Pinpoint the cell where the given text exists, returning its [x, y] midpoint coordinate. 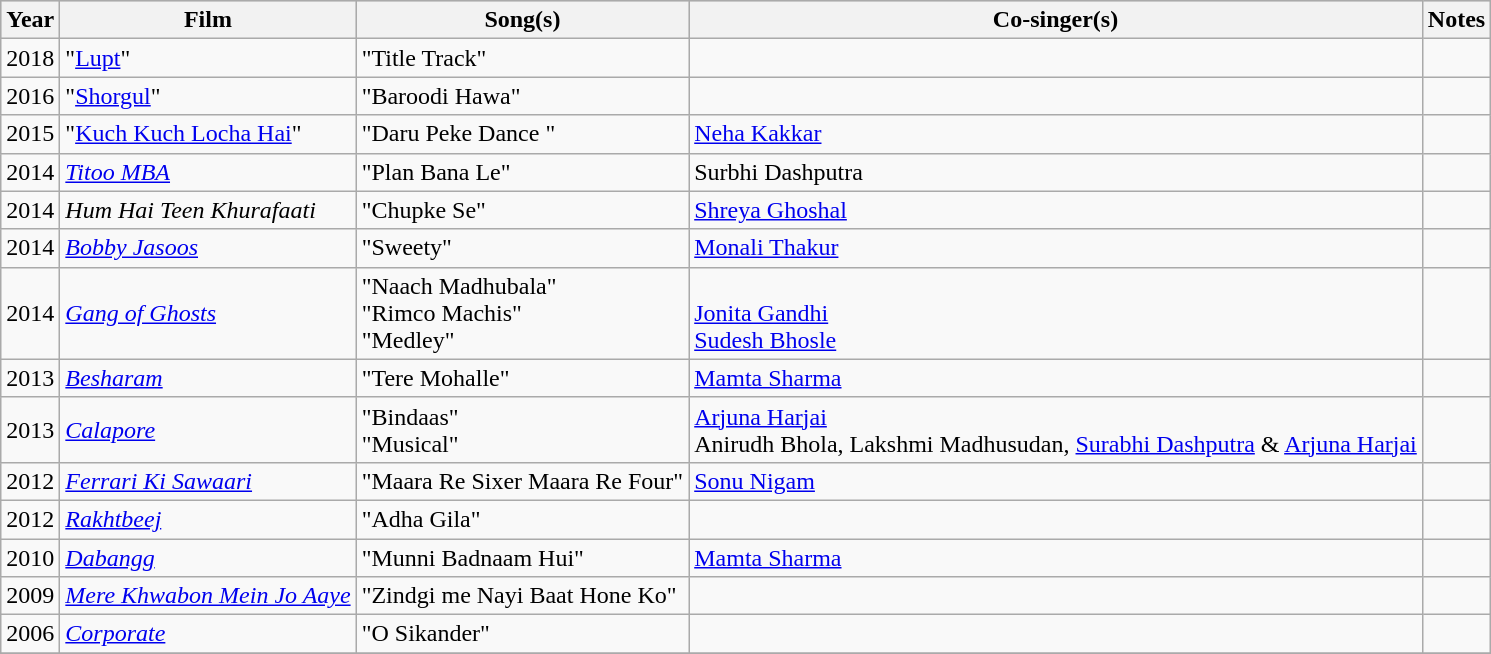
Shreya Ghoshal [1056, 210]
Co-singer(s) [1056, 20]
Neha Kakkar [1056, 134]
"Naach Madhubala""Rimco Machis""Medley" [522, 313]
"Kuch Kuch Locha Hai" [208, 134]
Film [208, 20]
Corporate [208, 634]
Bobby Jasoos [208, 248]
"Lupt" [208, 58]
Ferrari Ki Sawaari [208, 481]
Calapore [208, 430]
"Zindgi me Nayi Baat Hone Ko" [522, 596]
Gang of Ghosts [208, 313]
2018 [30, 58]
Arjuna HarjaiAnirudh Bhola, Lakshmi Madhusudan, Surabhi Dashputra & Arjuna Harjai [1056, 430]
"Munni Badnaam Hui" [522, 557]
"Adha Gila" [522, 519]
Rakhtbeej [208, 519]
Year [30, 20]
"Sweety" [522, 248]
2015 [30, 134]
"Tere Mohalle" [522, 378]
Surbhi Dashputra [1056, 172]
"Baroodi Hawa" [522, 96]
Jonita GandhiSudesh Bhosle [1056, 313]
2006 [30, 634]
Titoo MBA [208, 172]
"Bindaas""Musical" [522, 430]
Mere Khwabon Mein Jo Aaye [208, 596]
2009 [30, 596]
"Title Track" [522, 58]
"Shorgul" [208, 96]
2010 [30, 557]
"O Sikander" [522, 634]
Monali Thakur [1056, 248]
"Maara Re Sixer Maara Re Four" [522, 481]
2016 [30, 96]
Besharam [208, 378]
Notes [1456, 20]
Hum Hai Teen Khurafaati [208, 210]
Song(s) [522, 20]
Dabangg [208, 557]
"Chupke Se" [522, 210]
"Plan Bana Le" [522, 172]
Sonu Nigam [1056, 481]
"Daru Peke Dance " [522, 134]
